Output the [x, y] coordinate of the center of the cell containing the given text.  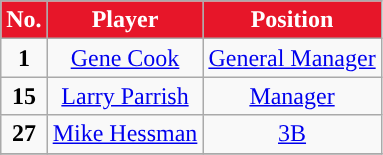
Mike Hessman [125, 134]
Gene Cook [125, 58]
15 [24, 96]
3B [292, 134]
No. [24, 20]
Manager [292, 96]
Player [125, 20]
Position [292, 20]
General Manager [292, 58]
Larry Parrish [125, 96]
1 [24, 58]
27 [24, 134]
